Return the (X, Y) coordinate for the center point of the cell that contains the specified text.  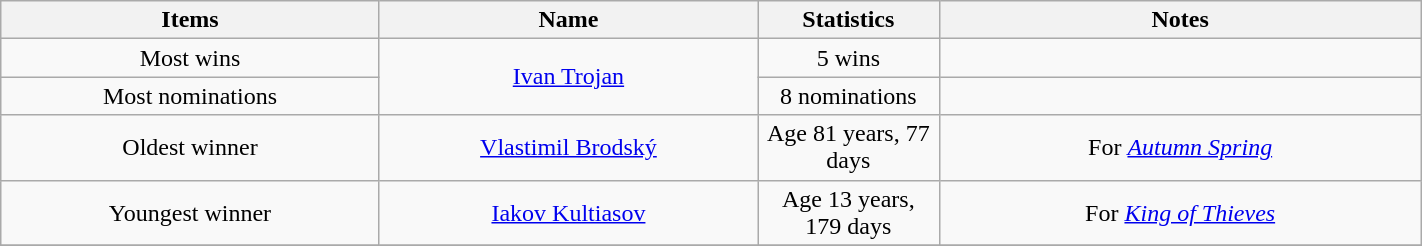
Oldest winner (190, 148)
Iakov Kultiasov (568, 212)
Ivan Trojan (568, 77)
Age 81 years, 77 days (848, 148)
For Autumn Spring (1180, 148)
Name (568, 20)
8 nominations (848, 96)
For King of Thieves (1180, 212)
Most nominations (190, 96)
Items (190, 20)
Notes (1180, 20)
Youngest winner (190, 212)
Vlastimil Brodský (568, 148)
5 wins (848, 58)
Most wins (190, 58)
Age 13 years, 179 days (848, 212)
Statistics (848, 20)
